Pinpoint the cell where the given text exists, returning its (x, y) midpoint coordinate. 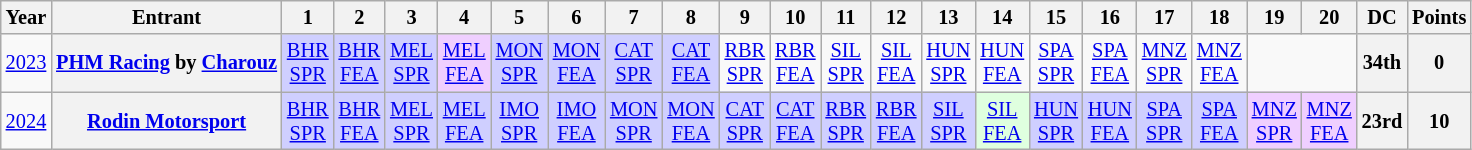
12 (896, 17)
DC (1382, 17)
34th (1382, 63)
19 (1274, 17)
4 (464, 17)
2024 (26, 121)
IMOFEA (576, 121)
7 (634, 17)
PHM Racing by Charouz (166, 63)
15 (1056, 17)
17 (1164, 17)
Year (26, 17)
2 (360, 17)
3 (412, 17)
2023 (26, 63)
9 (745, 17)
14 (1002, 17)
Rodin Motorsport (166, 121)
5 (520, 17)
1 (308, 17)
IMOSPR (520, 121)
Points (1439, 17)
16 (1110, 17)
6 (576, 17)
0 (1439, 63)
Entrant (166, 17)
23rd (1382, 121)
13 (948, 17)
20 (1330, 17)
18 (1220, 17)
11 (845, 17)
8 (690, 17)
